Find where the given text appears and provide that cell's center as [X, Y] coordinate. 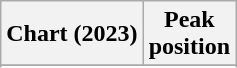
Peakposition [189, 34]
Chart (2023) [72, 34]
